Provide the (X, Y) coordinate of the cell's center where the given text is located.  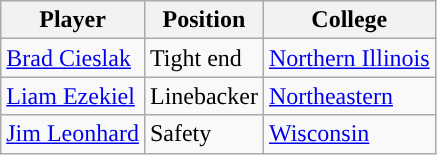
Liam Ezekiel (73, 96)
Position (204, 20)
Brad Cieslak (73, 58)
Safety (204, 134)
Jim Leonhard (73, 134)
College (349, 20)
Player (73, 20)
Linebacker (204, 96)
Northeastern (349, 96)
Northern Illinois (349, 58)
Wisconsin (349, 134)
Tight end (204, 58)
